For the text-containing cell, return its midpoint in (X, Y) coordinate format. 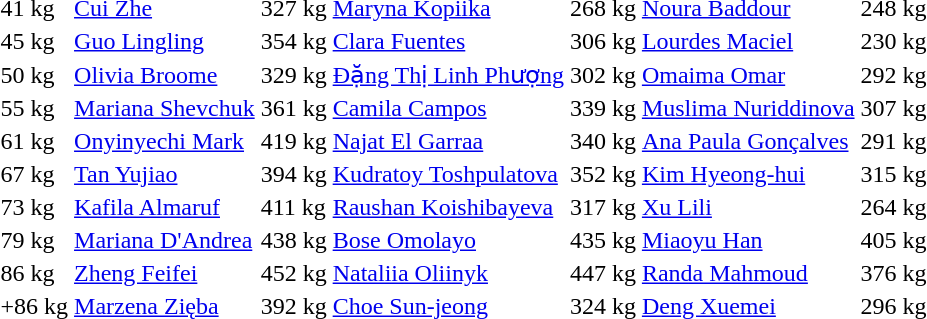
352 kg (602, 175)
Raushan Koishibayeva (448, 207)
Ana Paula Gonçalves (748, 141)
394 kg (294, 175)
447 kg (602, 273)
Kim Hyeong-hui (748, 175)
452 kg (294, 273)
Randa Mahmoud (748, 273)
Lourdes Maciel (748, 41)
Xu Lili (748, 207)
Zheng Feifei (165, 273)
361 kg (294, 109)
Guo Lingling (165, 41)
419 kg (294, 141)
Omaima Omar (748, 75)
302 kg (602, 75)
Olivia Broome (165, 75)
Camila Campos (448, 109)
354 kg (294, 41)
Bose Omolayo (448, 241)
Muslima Nuriddinova (748, 109)
Tan Yujiao (165, 175)
329 kg (294, 75)
Miaoyu Han (748, 241)
Nataliia Oliinyk (448, 273)
Clara Fuentes (448, 41)
435 kg (602, 241)
340 kg (602, 141)
Đặng Thị Linh Phượng (448, 75)
Mariana Shevchuk (165, 109)
Onyinyechi Mark (165, 141)
306 kg (602, 41)
Kudratoy Toshpulatova (448, 175)
Mariana D'Andrea (165, 241)
Najat El Garraa (448, 141)
317 kg (602, 207)
339 kg (602, 109)
438 kg (294, 241)
411 kg (294, 207)
Kafila Almaruf (165, 207)
